For the text-containing cell, return its midpoint in (X, Y) coordinate format. 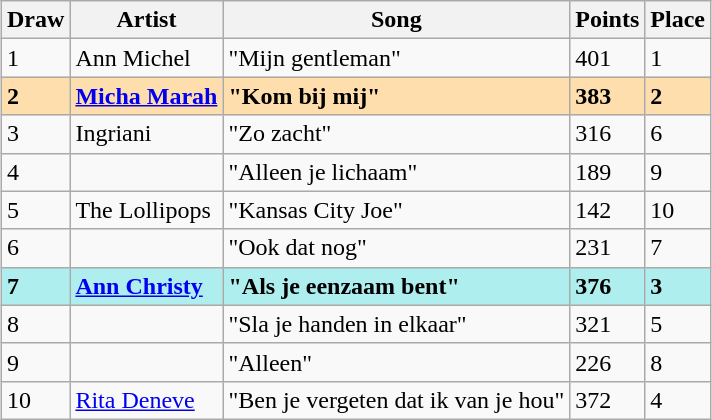
Artist (146, 20)
Ann Michel (146, 58)
226 (608, 362)
"Kansas City Joe" (396, 210)
316 (608, 134)
"Alleen je lichaam" (396, 172)
"Ook dat nog" (396, 248)
321 (608, 324)
The Lollipops (146, 210)
231 (608, 248)
401 (608, 58)
Points (608, 20)
189 (608, 172)
Ingriani (146, 134)
"Alleen" (396, 362)
"Zo zacht" (396, 134)
"Mijn gentleman" (396, 58)
"Ben je vergeten dat ik van je hou" (396, 400)
Place (678, 20)
376 (608, 286)
"Kom bij mij" (396, 96)
142 (608, 210)
Song (396, 20)
Draw (36, 20)
Ann Christy (146, 286)
372 (608, 400)
Rita Deneve (146, 400)
"Sla je handen in elkaar" (396, 324)
Micha Marah (146, 96)
"Als je eenzaam bent" (396, 286)
383 (608, 96)
